Return [X, Y] of the center of cell containing provided text 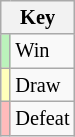
Draw [42, 85]
Defeat [42, 118]
Key [38, 17]
Win [42, 51]
